For the text-containing cell, return its midpoint in (X, Y) coordinate format. 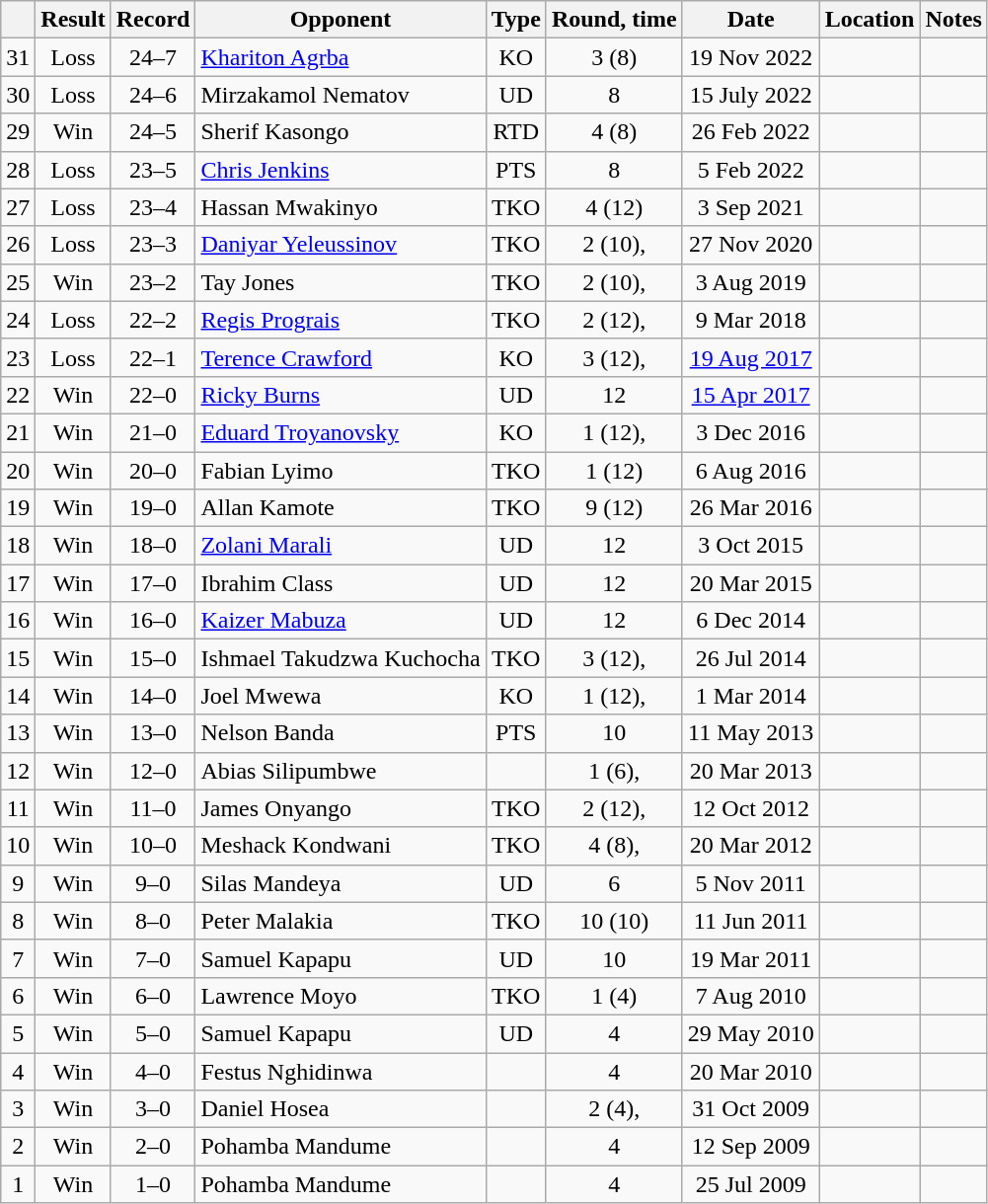
26 Mar 2016 (750, 508)
Fabian Lyimo (341, 471)
24–7 (153, 57)
8–0 (153, 921)
30 (18, 95)
12 Oct 2012 (750, 808)
Chris Jenkins (341, 170)
6 Aug 2016 (750, 471)
Mirzakamol Nematov (341, 95)
24 (18, 320)
7 Aug 2010 (750, 996)
19–0 (153, 508)
26 Feb 2022 (750, 132)
20 Mar 2013 (750, 771)
15–0 (153, 658)
28 (18, 170)
Location (870, 20)
Daniel Hosea (341, 1109)
20 Mar 2015 (750, 583)
Tay Jones (341, 282)
23–5 (153, 170)
Date (750, 20)
23–2 (153, 282)
Record (153, 20)
Opponent (341, 20)
11 May 2013 (750, 733)
5 Feb 2022 (750, 170)
Silas Mandeya (341, 883)
3 Aug 2019 (750, 282)
Meshack Kondwani (341, 846)
20 Mar 2012 (750, 846)
Festus Nghidinwa (341, 1071)
7–0 (153, 958)
Abias Silipumbwe (341, 771)
13 (18, 733)
11 (18, 808)
Zolani Marali (341, 546)
9–0 (153, 883)
9 (12) (614, 508)
Hassan Mwakinyo (341, 207)
3 Oct 2015 (750, 546)
1 (4) (614, 996)
15 (18, 658)
17 (18, 583)
22–0 (153, 395)
Daniyar Yeleussinov (341, 245)
13–0 (153, 733)
21 (18, 432)
4 (8) (614, 132)
12–0 (153, 771)
22–2 (153, 320)
31 Oct 2009 (750, 1109)
15 Apr 2017 (750, 395)
19 Nov 2022 (750, 57)
22–1 (153, 357)
Lawrence Moyo (341, 996)
20 (18, 471)
20–0 (153, 471)
16 (18, 621)
Allan Kamote (341, 508)
14–0 (153, 696)
17–0 (153, 583)
14 (18, 696)
5 (18, 1033)
1 (18, 1184)
20 Mar 2010 (750, 1071)
26 (18, 245)
3–0 (153, 1109)
4–0 (153, 1071)
Kaizer Mabuza (341, 621)
3 Dec 2016 (750, 432)
5 Nov 2011 (750, 883)
23 (18, 357)
6–0 (153, 996)
19 Aug 2017 (750, 357)
2 (18, 1147)
25 Jul 2009 (750, 1184)
29 (18, 132)
24–5 (153, 132)
1 (12) (614, 471)
Sherif Kasongo (341, 132)
Joel Mwewa (341, 696)
15 July 2022 (750, 95)
11 Jun 2011 (750, 921)
1–0 (153, 1184)
18 (18, 546)
23–4 (153, 207)
9 (18, 883)
Ishmael Takudzwa Kuchocha (341, 658)
Ricky Burns (341, 395)
2 (4), (614, 1109)
Khariton Agrba (341, 57)
6 Dec 2014 (750, 621)
21–0 (153, 432)
3 (8) (614, 57)
25 (18, 282)
31 (18, 57)
4 (8), (614, 846)
RTD (515, 132)
24–6 (153, 95)
4 (12) (614, 207)
7 (18, 958)
Notes (953, 20)
9 Mar 2018 (750, 320)
16–0 (153, 621)
Eduard Troyanovsky (341, 432)
22 (18, 395)
Regis Prograis (341, 320)
3 Sep 2021 (750, 207)
5–0 (153, 1033)
Ibrahim Class (341, 583)
Nelson Banda (341, 733)
12 Sep 2009 (750, 1147)
1 (6), (614, 771)
27 (18, 207)
10–0 (153, 846)
Type (515, 20)
1 Mar 2014 (750, 696)
Terence Crawford (341, 357)
11–0 (153, 808)
23–3 (153, 245)
3 (18, 1109)
Result (73, 20)
10 (10) (614, 921)
2–0 (153, 1147)
27 Nov 2020 (750, 245)
19 Mar 2011 (750, 958)
18–0 (153, 546)
19 (18, 508)
26 Jul 2014 (750, 658)
James Onyango (341, 808)
29 May 2010 (750, 1033)
Peter Malakia (341, 921)
Round, time (614, 20)
